Identify which cell holds the provided text, then report its [x, y] central coordinate. 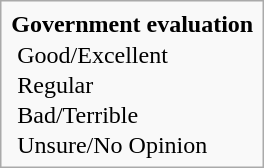
Bad/Terrible [132, 116]
Regular [132, 86]
Unsure/No Opinion [132, 146]
Good/Excellent [132, 56]
Government evaluation [132, 24]
